Locate the cell with the specified text and output its (X, Y) center coordinate. 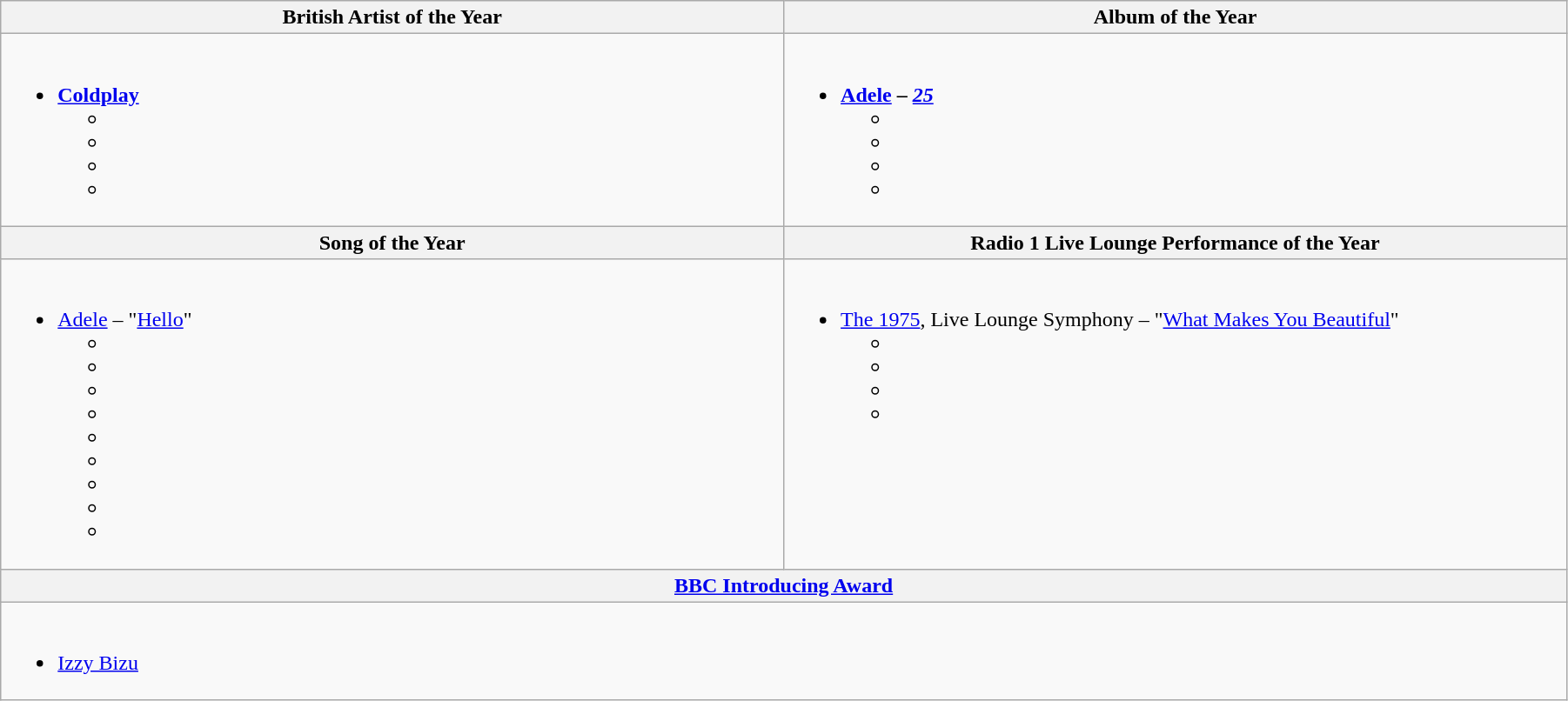
Izzy Bizu (784, 651)
Song of the Year (392, 243)
Adele – "Hello" (392, 414)
British Artist of the Year (392, 17)
Coldplay (392, 130)
Radio 1 Live Lounge Performance of the Year (1176, 243)
The 1975, Live Lounge Symphony – "What Makes You Beautiful" (1176, 414)
BBC Introducing Award (784, 585)
Adele – 25 (1176, 130)
Album of the Year (1176, 17)
